Output the [x, y] coordinate of the center of the cell containing the given text.  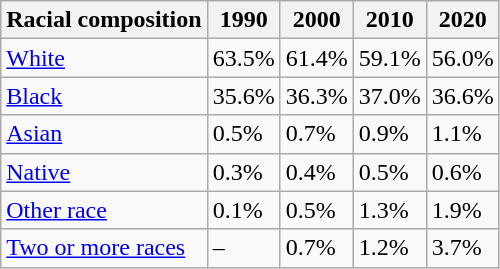
35.6% [244, 96]
0.9% [390, 134]
37.0% [390, 96]
White [104, 58]
– [244, 248]
1.1% [462, 134]
61.4% [316, 58]
56.0% [462, 58]
36.6% [462, 96]
1.9% [462, 210]
0.1% [244, 210]
1.3% [390, 210]
Two or more races [104, 248]
Racial composition [104, 20]
Asian [104, 134]
1.2% [390, 248]
Black [104, 96]
3.7% [462, 248]
Other race [104, 210]
0.3% [244, 172]
1990 [244, 20]
0.4% [316, 172]
0.6% [462, 172]
59.1% [390, 58]
2020 [462, 20]
Native [104, 172]
2010 [390, 20]
36.3% [316, 96]
2000 [316, 20]
63.5% [244, 58]
